From the cell containing the given text, extract its center point as [X, Y] coordinate. 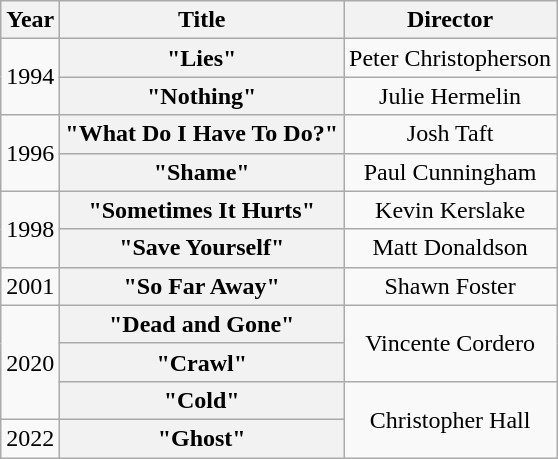
1994 [30, 77]
Shawn Foster [450, 286]
"Ghost" [202, 438]
2001 [30, 286]
Josh Taft [450, 134]
Kevin Kerslake [450, 210]
"Cold" [202, 400]
"Crawl" [202, 362]
Matt Donaldson [450, 248]
2020 [30, 362]
"Nothing" [202, 96]
Director [450, 20]
2022 [30, 438]
"Lies" [202, 58]
Year [30, 20]
"Sometimes It Hurts" [202, 210]
Paul Cunningham [450, 172]
"Shame" [202, 172]
Peter Christopherson [450, 58]
"Dead and Gone" [202, 324]
Vincente Cordero [450, 343]
"What Do I Have To Do?" [202, 134]
"So Far Away" [202, 286]
1996 [30, 153]
"Save Yourself" [202, 248]
1998 [30, 229]
Title [202, 20]
Julie Hermelin [450, 96]
Christopher Hall [450, 419]
